Pinpoint the cell where the given text exists, returning its [x, y] midpoint coordinate. 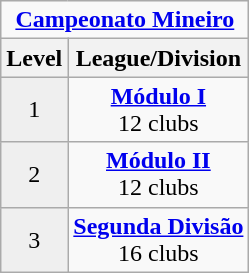
3 [34, 240]
1 [34, 110]
2 [34, 174]
Segunda Divisão16 clubs [158, 240]
Campeonato Mineiro [125, 20]
League/Division [158, 58]
Módulo II12 clubs [158, 174]
Módulo I12 clubs [158, 110]
Level [34, 58]
